From the cell containing the given text, extract its center point as [x, y] coordinate. 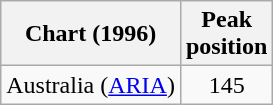
Peakposition [226, 34]
145 [226, 85]
Chart (1996) [91, 34]
Australia (ARIA) [91, 85]
